Detect which cell encompasses the target text, then output its [X, Y] center coordinate. 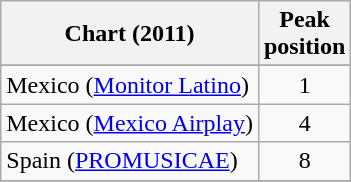
Peakposition [304, 34]
8 [304, 161]
1 [304, 85]
Spain (PROMUSICAE) [130, 161]
4 [304, 123]
Chart (2011) [130, 34]
Mexico (Mexico Airplay) [130, 123]
Mexico (Monitor Latino) [130, 85]
